Search for the cell housing the specified text and yield its (x, y) center coordinate. 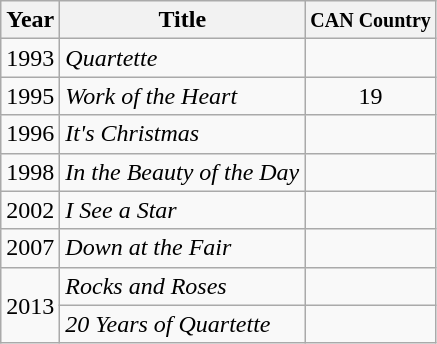
Quartette (182, 58)
2013 (30, 305)
Title (182, 20)
2007 (30, 248)
1998 (30, 172)
1995 (30, 96)
It's Christmas (182, 134)
1993 (30, 58)
19 (371, 96)
I See a Star (182, 210)
Rocks and Roses (182, 286)
20 Years of Quartette (182, 324)
1996 (30, 134)
Work of the Heart (182, 96)
2002 (30, 210)
CAN Country (371, 20)
In the Beauty of the Day (182, 172)
Year (30, 20)
Down at the Fair (182, 248)
